Pinpoint the cell where the given text exists, returning its [x, y] midpoint coordinate. 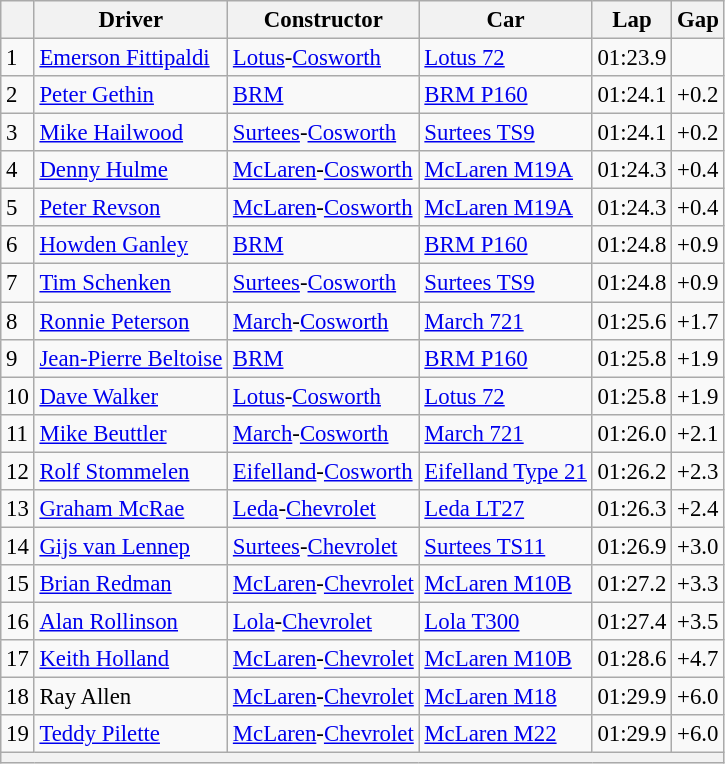
Surtees-Chevrolet [324, 546]
McLaren M18 [506, 697]
16 [18, 621]
Mike Hailwood [130, 133]
19 [18, 734]
Surtees TS11 [506, 546]
McLaren M22 [506, 734]
Howden Ganley [130, 245]
6 [18, 245]
Brian Redman [130, 584]
Emerson Fittipaldi [130, 58]
Eifelland-Cosworth [324, 471]
Constructor [324, 20]
Lola T300 [506, 621]
Denny Hulme [130, 170]
Tim Schenken [130, 283]
Peter Revson [130, 208]
1 [18, 58]
Ronnie Peterson [130, 321]
+2.1 [698, 433]
+2.3 [698, 471]
11 [18, 433]
Lola-Chevrolet [324, 621]
+1.7 [698, 321]
Keith Holland [130, 659]
4 [18, 170]
Teddy Pilette [130, 734]
Car [506, 20]
8 [18, 321]
12 [18, 471]
01:27.4 [632, 621]
Graham McRae [130, 509]
Lap [632, 20]
10 [18, 396]
01:23.9 [632, 58]
+4.7 [698, 659]
+3.5 [698, 621]
5 [18, 208]
17 [18, 659]
+2.4 [698, 509]
7 [18, 283]
Ray Allen [130, 697]
01:26.3 [632, 509]
Leda-Chevrolet [324, 509]
Gap [698, 20]
Rolf Stommelen [130, 471]
01:25.6 [632, 321]
01:27.2 [632, 584]
Eifelland Type 21 [506, 471]
18 [18, 697]
2 [18, 95]
15 [18, 584]
14 [18, 546]
13 [18, 509]
Driver [130, 20]
9 [18, 358]
+3.0 [698, 546]
01:26.2 [632, 471]
Jean-Pierre Beltoise [130, 358]
3 [18, 133]
01:26.9 [632, 546]
Leda LT27 [506, 509]
Alan Rollinson [130, 621]
Peter Gethin [130, 95]
Mike Beuttler [130, 433]
01:28.6 [632, 659]
01:26.0 [632, 433]
+3.3 [698, 584]
Gijs van Lennep [130, 546]
Dave Walker [130, 396]
